Find where the given text appears and provide that cell's center as (X, Y) coordinate. 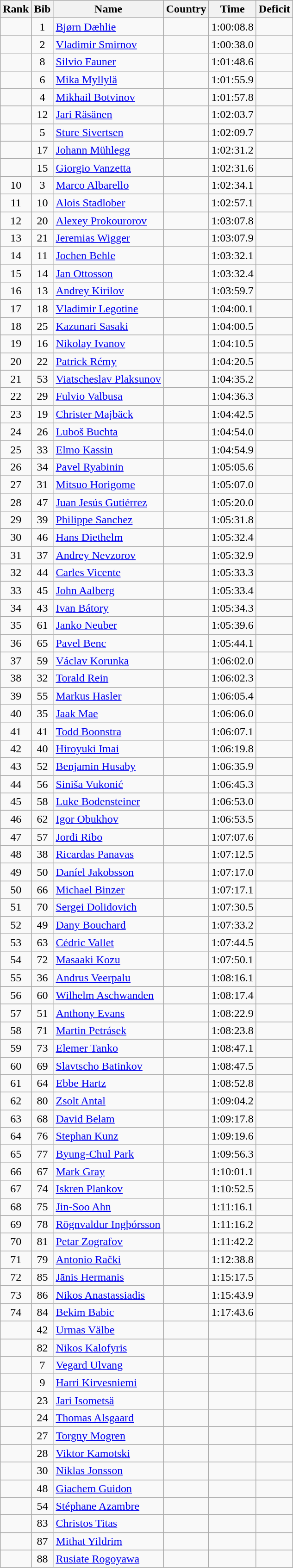
1:00:08.8 (232, 27)
1:03:32.1 (232, 256)
1:05:20.0 (232, 502)
1:04:20.5 (232, 361)
Jaak Mae (108, 713)
1:05:05.6 (232, 467)
Sture Sivertsen (108, 132)
7 (43, 1365)
1:06:02.3 (232, 678)
1:09:19.6 (232, 1136)
Alois Stadlober (108, 203)
1:09:04.2 (232, 1101)
Siniša Vukonić (108, 784)
Zsolt Antal (108, 1101)
Kazunari Sasaki (108, 326)
Janko Neuber (108, 626)
Time (232, 9)
1:01:48.6 (232, 62)
1:08:23.8 (232, 1030)
Country (186, 9)
1:01:55.9 (232, 80)
1:05:32.4 (232, 538)
Todd Boonstra (108, 731)
1:05:07.0 (232, 484)
Mika Myllylä (108, 80)
Anthony Evans (108, 1013)
Vladimir Smirnov (108, 44)
Patrick Rémy (108, 361)
1:11:42.2 (232, 1242)
Slavtscho Batinkov (108, 1066)
Rögnvaldur Ingþórsson (108, 1224)
1:09:56.3 (232, 1154)
1:04:10.5 (232, 344)
Nikos Kalofyris (108, 1348)
1:08:52.8 (232, 1084)
Petar Zografov (108, 1242)
4 (43, 97)
Martin Petrásek (108, 1030)
Luke Bodensteiner (108, 802)
8 (43, 62)
Jari Räsänen (108, 115)
Rank (16, 9)
1:04:54.0 (232, 432)
Vegard Ulvang (108, 1365)
Nikos Anastassiadis (108, 1295)
Viktor Kamotski (108, 1453)
Benjamin Husaby (108, 766)
Hiroyuki Imai (108, 749)
Pavel Ryabinin (108, 467)
Pavel Benc (108, 643)
83 (43, 1524)
Rusiate Rogoyawa (108, 1559)
Christos Titas (108, 1524)
6 (43, 80)
1:04:00.1 (232, 309)
1:04:00.5 (232, 326)
Stéphane Azambre (108, 1506)
9 (43, 1383)
Christer Majbäck (108, 414)
Mitsuo Horigome (108, 484)
Jin-Soo Ahn (108, 1207)
1:06:45.3 (232, 784)
1:06:07.1 (232, 731)
Ivan Bátory (108, 608)
Sergei Dolidovich (108, 907)
1:15:17.5 (232, 1277)
Igor Obukhov (108, 819)
1:08:22.9 (232, 1013)
Viatscheslav Plaksunov (108, 379)
Marco Albarello (108, 185)
87 (43, 1541)
1:10:52.5 (232, 1189)
88 (43, 1559)
Michael Binzer (108, 890)
1:02:09.7 (232, 132)
79 (43, 1259)
Bekim Babic (108, 1312)
1:08:16.1 (232, 978)
Andrey Nevzorov (108, 555)
1:12:38.8 (232, 1259)
77 (43, 1154)
Jari Isometsä (108, 1401)
84 (43, 1312)
Hans Diethelm (108, 538)
85 (43, 1277)
Jochen Behle (108, 256)
1:03:59.7 (232, 291)
1:11:16.2 (232, 1224)
Name (108, 9)
Masaaki Kozu (108, 960)
1:04:35.2 (232, 379)
Václav Korunka (108, 661)
1:08:17.4 (232, 995)
Juan Jesús Gutiérrez (108, 502)
Cédric Vallet (108, 942)
1:07:33.2 (232, 925)
1:08:47.1 (232, 1048)
Nikolay Ivanov (108, 344)
Byung-Chul Park (108, 1154)
1:05:32.9 (232, 555)
Ebbe Hartz (108, 1084)
5 (43, 132)
Elmo Kassin (108, 449)
Johann Mühlegg (108, 150)
78 (43, 1224)
1:10:01.1 (232, 1171)
Urmas Välbe (108, 1330)
Fulvio Valbusa (108, 397)
1:05:39.6 (232, 626)
1:04:36.3 (232, 397)
Jan Ottosson (108, 273)
Daníel Jakobsson (108, 872)
1:09:17.8 (232, 1119)
1:03:32.4 (232, 273)
1:05:31.8 (232, 520)
1:06:53.5 (232, 819)
1:06:35.9 (232, 766)
Luboš Buchta (108, 432)
Silvio Fauner (108, 62)
1:02:31.6 (232, 167)
1:07:30.5 (232, 907)
86 (43, 1295)
1:11:16.1 (232, 1207)
Mark Gray (108, 1171)
Jordi Ribo (108, 837)
1:15:43.9 (232, 1295)
1:01:57.8 (232, 97)
Alexey Prokourorov (108, 221)
Giachem Guidon (108, 1488)
82 (43, 1348)
Deficit (274, 9)
1:07:50.1 (232, 960)
Torgny Mogren (108, 1436)
Ricardas Panavas (108, 855)
1:02:34.1 (232, 185)
Dany Bouchard (108, 925)
80 (43, 1101)
81 (43, 1242)
Bib (43, 9)
Niklas Jonsson (108, 1471)
1:05:44.1 (232, 643)
Mithat Yildrim (108, 1541)
David Belam (108, 1119)
76 (43, 1136)
1:04:54.9 (232, 449)
1:04:42.5 (232, 414)
1:07:17.1 (232, 890)
Jānis Hermanis (108, 1277)
1 (43, 27)
Andrus Veerpalu (108, 978)
1:07:44.5 (232, 942)
1:06:53.0 (232, 802)
1:08:47.5 (232, 1066)
1:07:12.5 (232, 855)
1:07:17.0 (232, 872)
1:00:38.0 (232, 44)
Philippe Sanchez (108, 520)
1:06:19.8 (232, 749)
Stephan Kunz (108, 1136)
1:05:33.3 (232, 573)
Harri Kirvesniemi (108, 1383)
1:05:33.4 (232, 590)
1:06:05.4 (232, 696)
1:07:07.6 (232, 837)
Andrey Kirilov (108, 291)
3 (43, 185)
1:02:03.7 (232, 115)
Bjørn Dæhlie (108, 27)
Elemer Tanko (108, 1048)
Markus Hasler (108, 696)
1:02:31.2 (232, 150)
1:02:57.1 (232, 203)
Jeremias Wigger (108, 238)
Giorgio Vanzetta (108, 167)
Antonio Rački (108, 1259)
1:06:06.0 (232, 713)
Carles Vicente (108, 573)
2 (43, 44)
1:03:07.8 (232, 221)
Mikhail Botvinov (108, 97)
75 (43, 1207)
1:03:07.9 (232, 238)
Thomas Alsgaard (108, 1418)
1:05:34.3 (232, 608)
1:17:43.6 (232, 1312)
John Aalberg (108, 590)
Torald Rein (108, 678)
1:06:02.0 (232, 661)
Wilhelm Aschwanden (108, 995)
Iskren Plankov (108, 1189)
Vladimir Legotine (108, 309)
